Extract the [x, y] coordinate from the center of the cell holding the provided text.  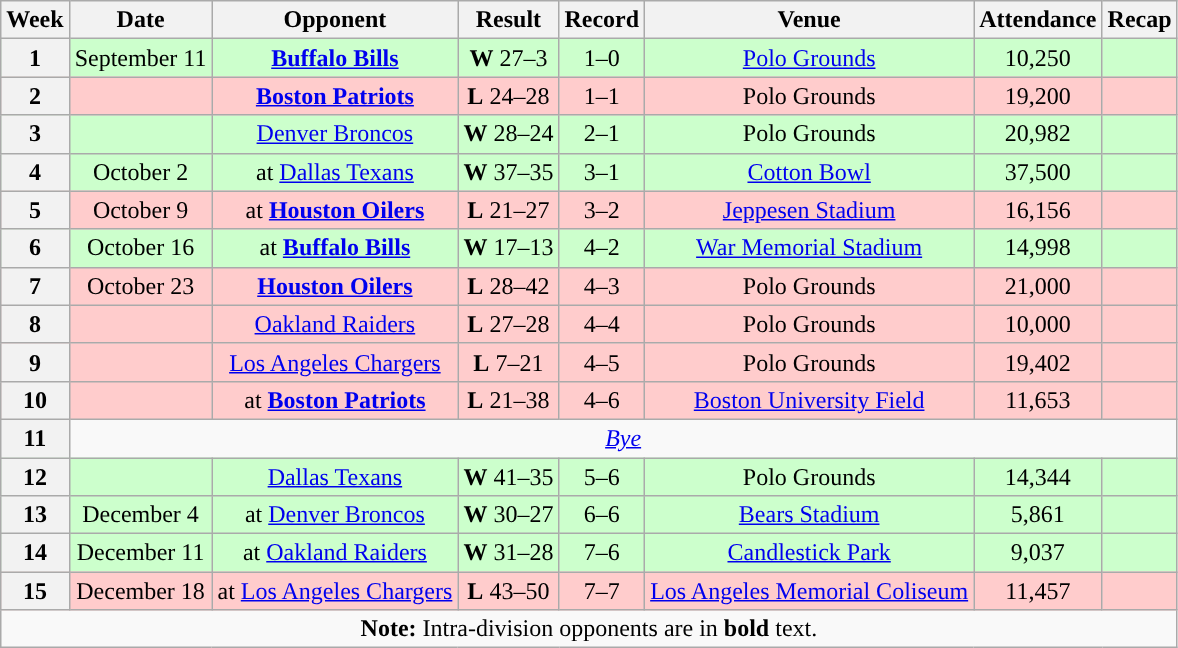
December 11 [140, 553]
Los Angeles Chargers [335, 362]
Bears Stadium [810, 515]
16,156 [1038, 210]
Oakland Raiders [335, 324]
W 28–24 [508, 134]
Record [602, 20]
L 7–21 [508, 362]
4–5 [602, 362]
7 [35, 286]
5,861 [1038, 515]
October 9 [140, 210]
Jeppesen Stadium [810, 210]
14 [35, 553]
Boston Patriots [335, 96]
10 [35, 400]
December 18 [140, 591]
Bye [623, 438]
Dallas Texans [335, 477]
9,037 [1038, 553]
4–2 [602, 248]
at Denver Broncos [335, 515]
October 23 [140, 286]
5–6 [602, 477]
L 21–38 [508, 400]
1–1 [602, 96]
L 27–28 [508, 324]
15 [35, 591]
Result [508, 20]
10,250 [1038, 58]
at Los Angeles Chargers [335, 591]
3–2 [602, 210]
6–6 [602, 515]
13 [35, 515]
September 11 [140, 58]
4–6 [602, 400]
Buffalo Bills [335, 58]
11 [35, 438]
2–1 [602, 134]
Venue [810, 20]
7–6 [602, 553]
20,982 [1038, 134]
Los Angeles Memorial Coliseum [810, 591]
21,000 [1038, 286]
1 [35, 58]
L 28–42 [508, 286]
Opponent [335, 20]
Denver Broncos [335, 134]
2 [35, 96]
October 16 [140, 248]
Cotton Bowl [810, 172]
Boston University Field [810, 400]
L 24–28 [508, 96]
at Boston Patriots [335, 400]
at Dallas Texans [335, 172]
W 17–13 [508, 248]
3–1 [602, 172]
12 [35, 477]
W 30–27 [508, 515]
19,402 [1038, 362]
4–3 [602, 286]
W 31–28 [508, 553]
7–7 [602, 591]
Note: Intra-division opponents are in bold text. [589, 629]
8 [35, 324]
December 4 [140, 515]
3 [35, 134]
Date [140, 20]
Candlestick Park [810, 553]
at Oakland Raiders [335, 553]
11,653 [1038, 400]
Attendance [1038, 20]
at Buffalo Bills [335, 248]
4–4 [602, 324]
5 [35, 210]
Houston Oilers [335, 286]
War Memorial Stadium [810, 248]
1–0 [602, 58]
6 [35, 248]
W 37–35 [508, 172]
11,457 [1038, 591]
Week [35, 20]
14,344 [1038, 477]
at Houston Oilers [335, 210]
W 27–3 [508, 58]
L 43–50 [508, 591]
9 [35, 362]
W 41–35 [508, 477]
14,998 [1038, 248]
L 21–27 [508, 210]
Recap [1140, 20]
4 [35, 172]
October 2 [140, 172]
10,000 [1038, 324]
37,500 [1038, 172]
19,200 [1038, 96]
